Return the (x, y) coordinate for the center point of the cell that contains the specified text.  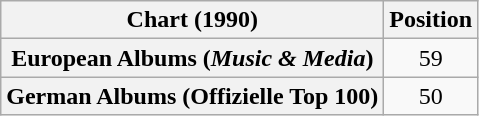
59 (431, 58)
German Albums (Offizielle Top 100) (192, 96)
Position (431, 20)
Chart (1990) (192, 20)
50 (431, 96)
European Albums (Music & Media) (192, 58)
